Provide the [x, y] coordinate of the cell's center where the given text is located.  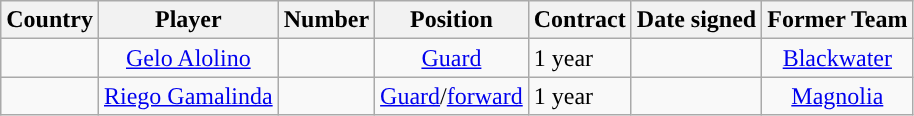
Position [452, 20]
Gelo Alolino [188, 58]
Player [188, 20]
Blackwater [838, 58]
Magnolia [838, 96]
Former Team [838, 20]
Guard [452, 58]
Number [326, 20]
Riego Gamalinda [188, 96]
Guard/forward [452, 96]
Date signed [696, 20]
Contract [580, 20]
Country [50, 20]
